Search for the cell housing the specified text and yield its [x, y] center coordinate. 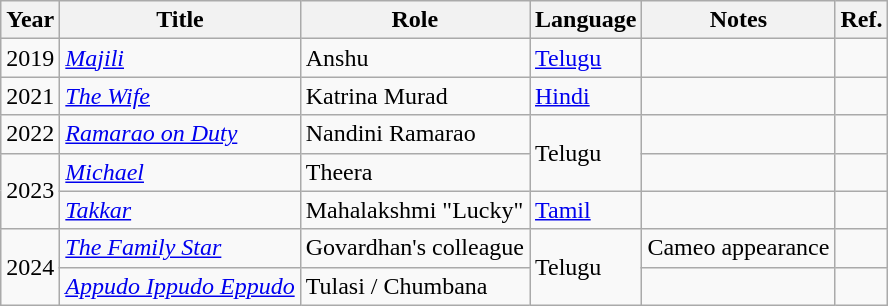
2024 [30, 267]
Title [180, 20]
Tamil [586, 210]
Michael [180, 172]
2021 [30, 96]
Majili [180, 58]
Notes [738, 20]
Nandini Ramarao [414, 134]
Appudo Ippudo Eppudo [180, 286]
Year [30, 20]
2022 [30, 134]
Ramarao on Duty [180, 134]
2023 [30, 191]
Language [586, 20]
Role [414, 20]
Cameo appearance [738, 248]
Takkar [180, 210]
Tulasi / Chumbana [414, 286]
Govardhan's colleague [414, 248]
The Wife [180, 96]
The Family Star [180, 248]
Anshu [414, 58]
Hindi [586, 96]
2019 [30, 58]
Ref. [862, 20]
Mahalakshmi "Lucky" [414, 210]
Theera [414, 172]
Katrina Murad [414, 96]
